Extract the (X, Y) coordinate from the center of the cell holding the provided text.  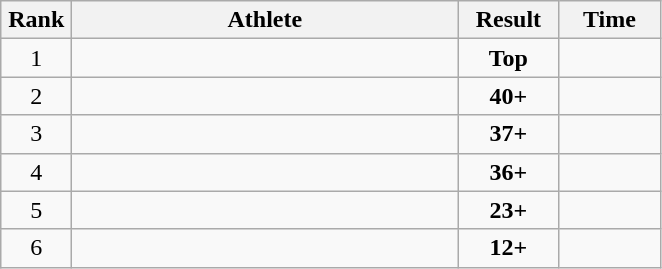
6 (36, 248)
5 (36, 210)
37+ (508, 134)
12+ (508, 248)
4 (36, 172)
Athlete (265, 20)
23+ (508, 210)
40+ (508, 96)
Top (508, 58)
36+ (508, 172)
2 (36, 96)
Result (508, 20)
3 (36, 134)
1 (36, 58)
Time (610, 20)
Rank (36, 20)
